Scan for the cell matching the given text and deliver its [X, Y] coordinate at center. 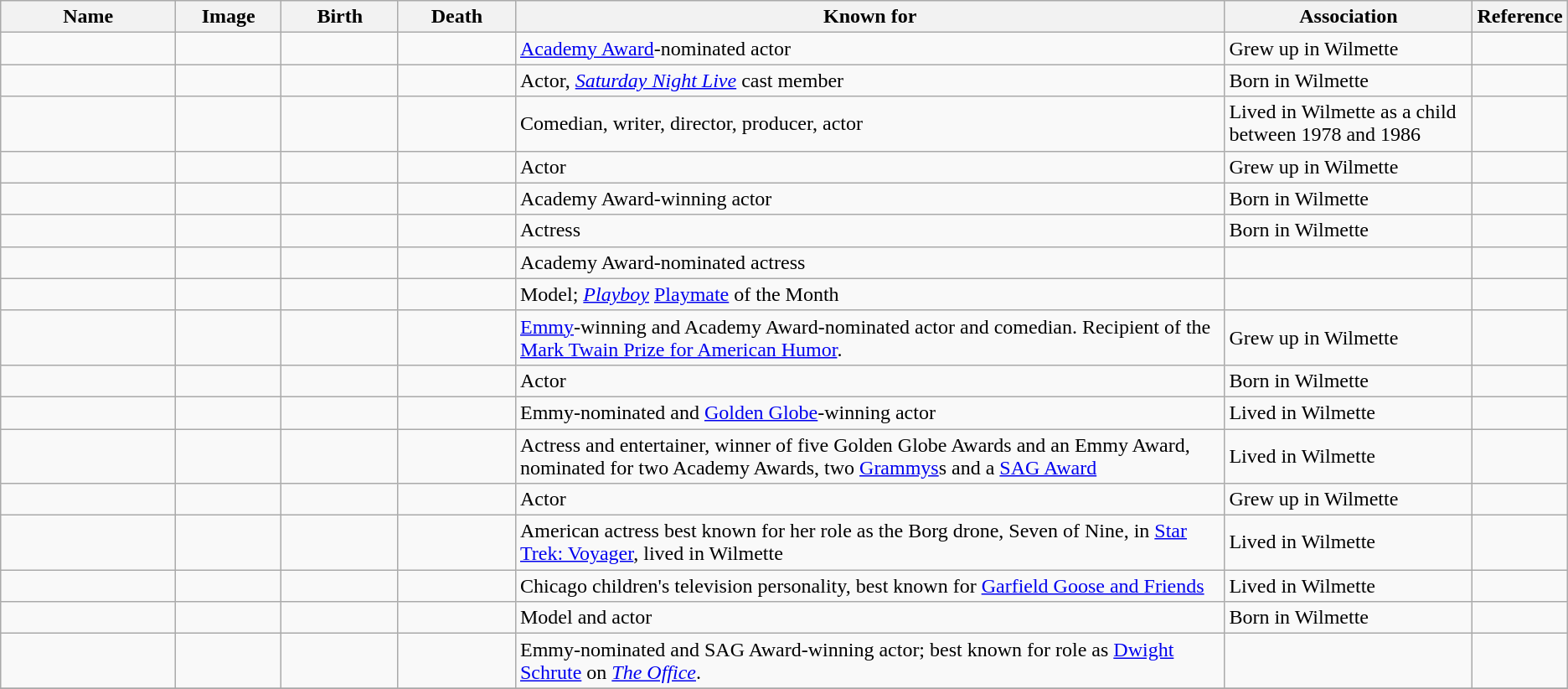
Model and actor [869, 618]
Association [1349, 17]
Comedian, writer, director, producer, actor [869, 124]
Birth [340, 17]
Emmy-nominated and Golden Globe-winning actor [869, 412]
Academy Award-nominated actor [869, 49]
Actor, Saturday Night Live cast member [869, 80]
Emmy-nominated and SAG Award-winning actor; best known for role as Dwight Schrute on The Office. [869, 661]
Death [456, 17]
Emmy-winning and Academy Award-nominated actor and comedian. Recipient of the Mark Twain Prize for American Humor. [869, 337]
Chicago children's television personality, best known for Garfield Goose and Friends [869, 586]
American actress best known for her role as the Borg drone, Seven of Nine, in Star Trek: Voyager, lived in Wilmette [869, 543]
Academy Award-winning actor [869, 199]
Model; Playboy Playmate of the Month [869, 294]
Actress [869, 231]
Lived in Wilmette as a child between 1978 and 1986 [1349, 124]
Name [89, 17]
Image [229, 17]
Actress and entertainer, winner of five Golden Globe Awards and an Emmy Award, nominated for two Academy Awards, two Grammyss and a SAG Award [869, 456]
Known for [869, 17]
Reference [1519, 17]
Academy Award-nominated actress [869, 262]
